For the text-containing cell, return its midpoint in (x, y) coordinate format. 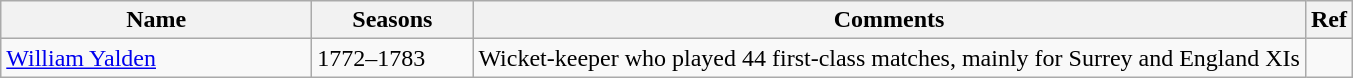
Seasons (392, 20)
Name (156, 20)
Comments (889, 20)
Ref (1328, 20)
Wicket-keeper who played 44 first-class matches, mainly for Surrey and England XIs (889, 58)
1772–1783 (392, 58)
William Yalden (156, 58)
